Scan for the cell matching the given text and deliver its (x, y) coordinate at center. 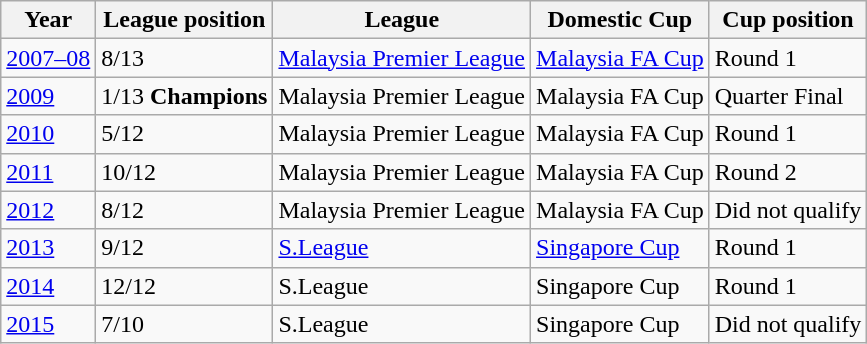
Quarter Final (788, 96)
Round 2 (788, 172)
8/13 (184, 58)
2013 (48, 248)
2007–08 (48, 58)
8/12 (184, 210)
9/12 (184, 248)
10/12 (184, 172)
Domestic Cup (620, 20)
7/10 (184, 324)
2011 (48, 172)
2015 (48, 324)
2012 (48, 210)
2010 (48, 134)
League position (184, 20)
1/13 Champions (184, 96)
Year (48, 20)
Cup position (788, 20)
League (402, 20)
2014 (48, 286)
5/12 (184, 134)
12/12 (184, 286)
2009 (48, 96)
